Extract the (x, y) coordinate from the center of the cell holding the provided text.  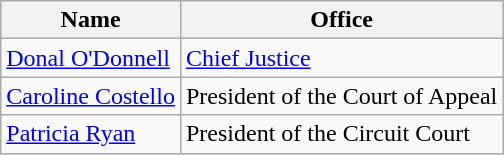
Caroline Costello (91, 96)
Name (91, 20)
Donal O'Donnell (91, 58)
Patricia Ryan (91, 134)
President of the Court of Appeal (341, 96)
Office (341, 20)
President of the Circuit Court (341, 134)
Chief Justice (341, 58)
